Search for the cell housing the specified text and yield its [X, Y] center coordinate. 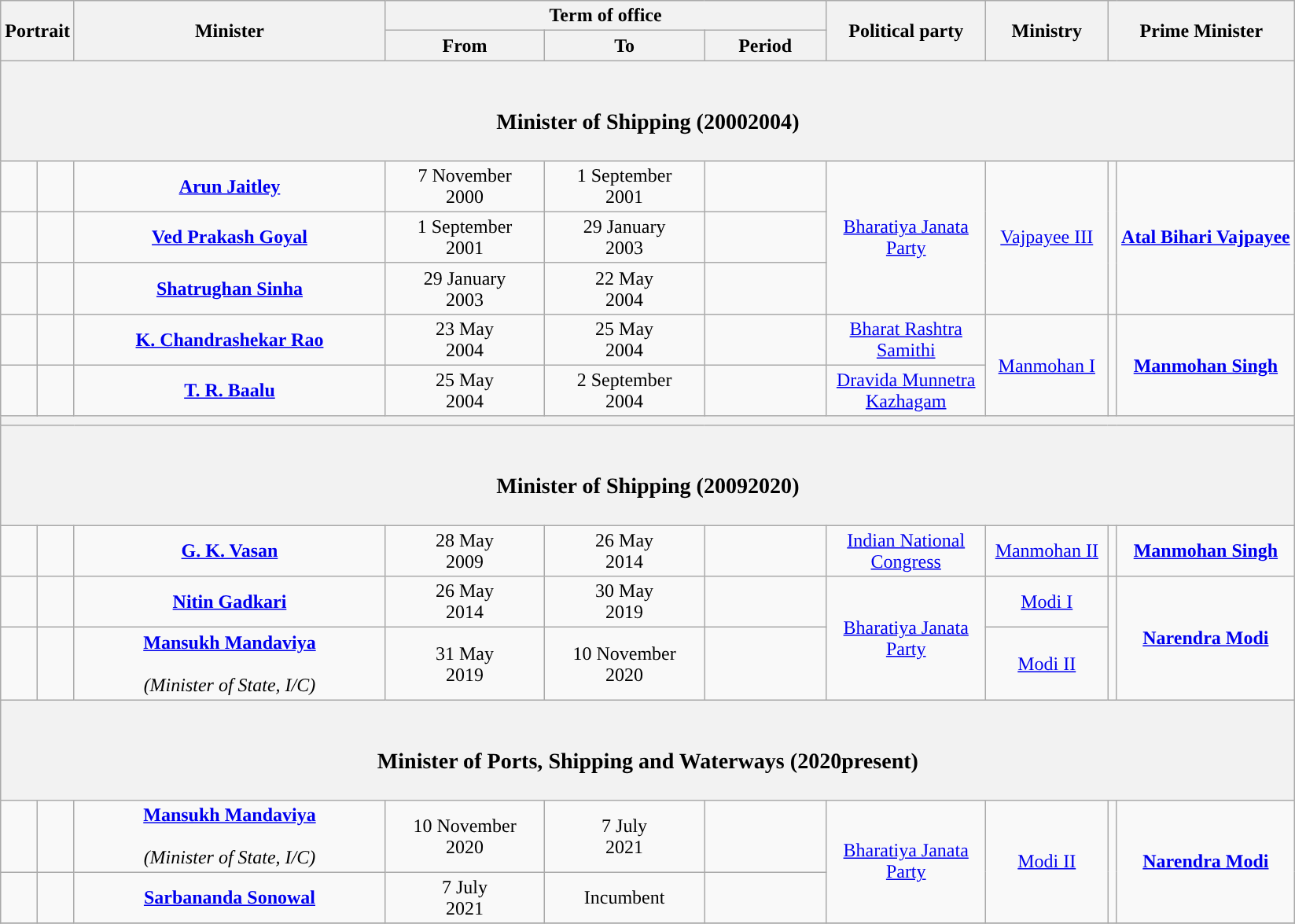
Sarbananda Sonowal [230, 898]
Dravida Munnetra Kazhagam [906, 390]
T. R. Baalu [230, 390]
31 May2019 [464, 664]
28 May2009 [464, 550]
2 September2004 [624, 390]
Nitin Gadkari [230, 602]
Minister of Ports, Shipping and Waterways (2020present) [648, 750]
Bharat Rashtra Samithi [906, 340]
Incumbent [624, 898]
G. K. Vasan [230, 550]
7 November2000 [464, 186]
Minister of Shipping (20002004) [648, 110]
Ministry [1047, 31]
23 May2004 [464, 340]
Period [766, 46]
Manmohan II [1047, 550]
Vajpayee III [1047, 237]
Indian National Congress [906, 550]
From [464, 46]
Arun Jaitley [230, 186]
30 May2019 [624, 602]
Atal Bihari Vajpayee [1206, 237]
To [624, 46]
Modi I [1047, 602]
Manmohan I [1047, 365]
Minister [230, 31]
Political party [906, 31]
Term of office [605, 16]
22 May2004 [624, 288]
Ved Prakash Goyal [230, 237]
K. Chandrashekar Rao [230, 340]
Prime Minister [1201, 31]
Minister of Shipping (20092020) [648, 475]
Portrait [38, 31]
Shatrughan Sinha [230, 288]
